Capture the cell that displays the provided text and extract its [X, Y] central coordinate. 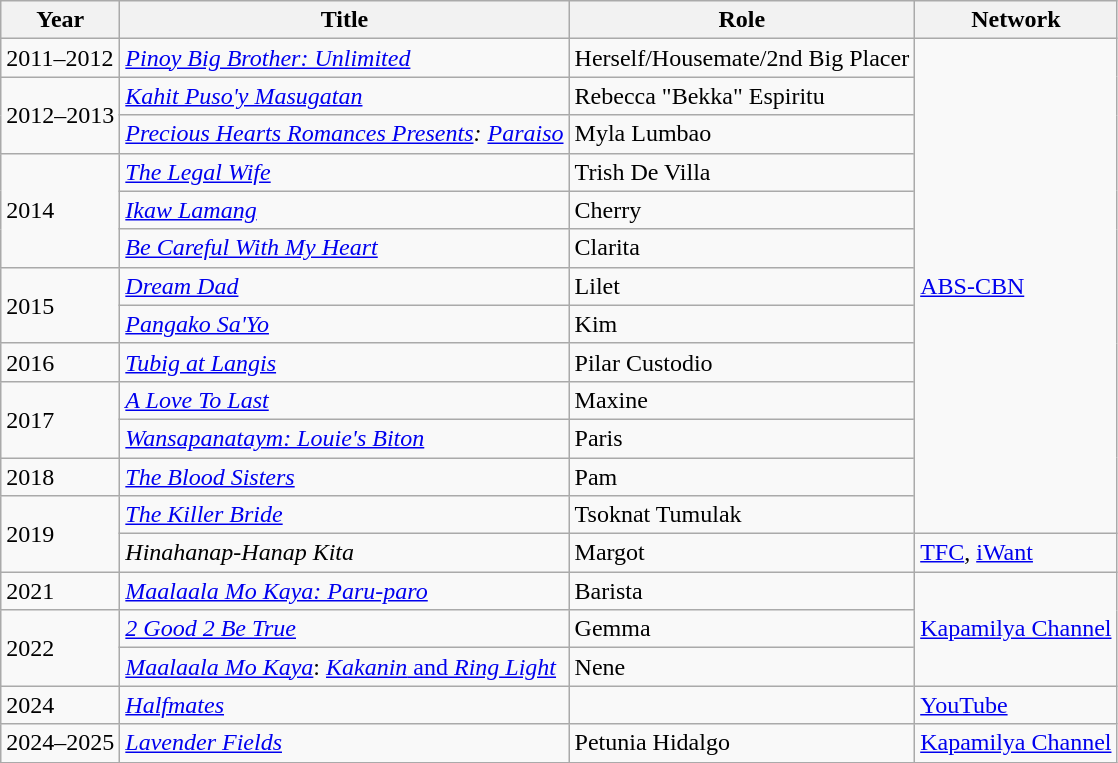
The Killer Bride [344, 515]
2022 [60, 648]
ABS-CBN [1016, 286]
Margot [742, 553]
Pangako Sa'Yo [344, 324]
Maxine [742, 400]
Hinahanap-Hanap Kita [344, 553]
2017 [60, 419]
Myla Lumbao [742, 134]
Barista [742, 591]
2018 [60, 477]
Halfmates [344, 705]
Maalaala Mo Kaya: Kakanin and Ring Light [344, 667]
Ikaw Lamang [344, 210]
2 Good 2 Be True [344, 629]
Pam [742, 477]
Lavender Fields [344, 743]
Dream Dad [344, 286]
Be Careful With My Heart [344, 248]
Cherry [742, 210]
Kahit Puso'y Masugatan [344, 96]
2016 [60, 362]
Pilar Custodio [742, 362]
Wansapanataym: Louie's Biton [344, 438]
TFC, iWant [1016, 553]
Paris [742, 438]
Network [1016, 20]
Rebecca "Bekka" Espiritu [742, 96]
Lilet [742, 286]
Year [60, 20]
Precious Hearts Romances Presents: Paraiso [344, 134]
Gemma [742, 629]
2015 [60, 305]
Trish De Villa [742, 172]
2021 [60, 591]
Nene [742, 667]
Pinoy Big Brother: Unlimited [344, 58]
Role [742, 20]
2012–2013 [60, 115]
Kim [742, 324]
2024–2025 [60, 743]
A Love To Last [344, 400]
Title [344, 20]
The Blood Sisters [344, 477]
Petunia Hidalgo [742, 743]
YouTube [1016, 705]
Tubig at Langis [344, 362]
2024 [60, 705]
Clarita [742, 248]
2011–2012 [60, 58]
2014 [60, 210]
Maalaala Mo Kaya: Paru-paro [344, 591]
Herself/Housemate/2nd Big Placer [742, 58]
Tsoknat Tumulak [742, 515]
The Legal Wife [344, 172]
2019 [60, 534]
